Pinpoint the cell where the given text exists, returning its (X, Y) midpoint coordinate. 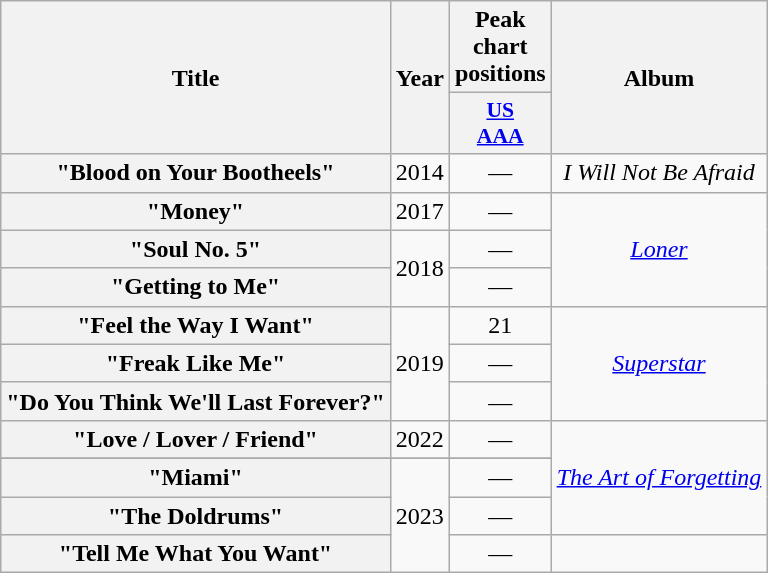
Year (420, 78)
Loner (659, 249)
"Tell Me What You Want" (196, 554)
Superstar (659, 363)
2017 (420, 211)
2023 (420, 515)
I Will Not Be Afraid (659, 173)
"Soul No. 5" (196, 249)
"The Doldrums" (196, 515)
Title (196, 78)
Album (659, 78)
"Miami" (196, 477)
"Feel the Way I Want" (196, 325)
"Blood on Your Bootheels" (196, 173)
21 (500, 325)
2018 (420, 268)
Peak chart positions (500, 47)
"Getting to Me" (196, 287)
"Love / Lover / Friend" (196, 439)
The Art of Forgetting (659, 477)
"Money" (196, 211)
USAAA (500, 124)
2022 (420, 439)
2014 (420, 173)
2019 (420, 363)
"Freak Like Me" (196, 363)
"Do You Think We'll Last Forever?" (196, 401)
